Search for the cell housing the specified text and yield its (X, Y) center coordinate. 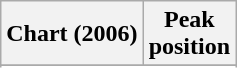
Chart (2006) (72, 34)
Peakposition (189, 34)
